Locate the cell with the specified text and output its [X, Y] center coordinate. 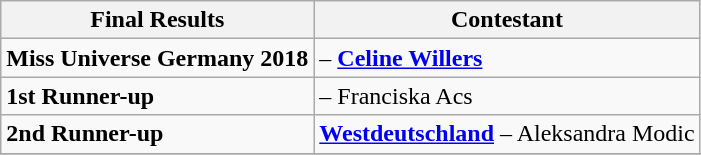
2nd Runner-up [158, 134]
Contestant [507, 20]
Miss Universe Germany 2018 [158, 58]
Final Results [158, 20]
Westdeutschland – Aleksandra Modic [507, 134]
1st Runner-up [158, 96]
– Celine Willers [507, 58]
– Franciska Acs [507, 96]
